Return the (x, y) coordinate for the center point of the cell that contains the specified text.  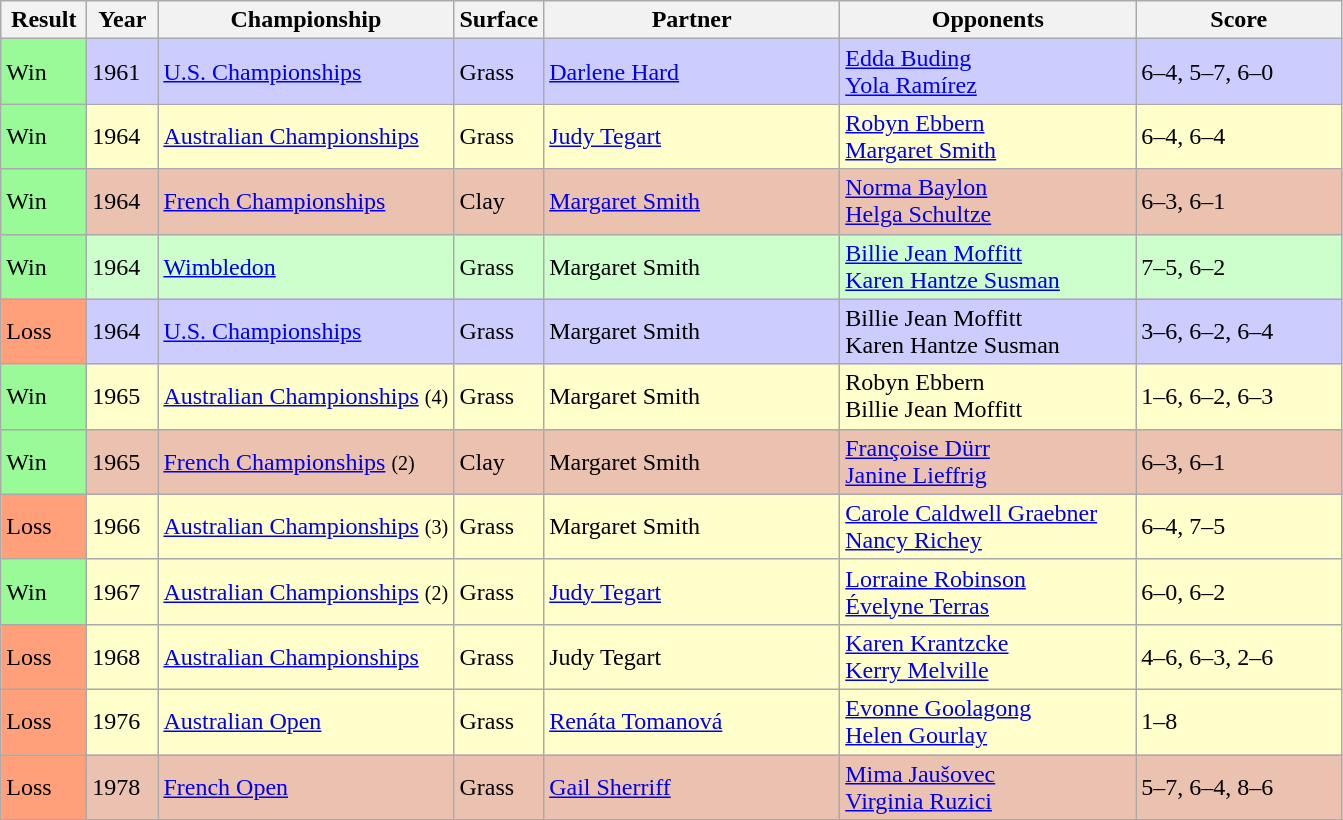
Surface (499, 20)
Championship (306, 20)
1978 (122, 786)
Australian Championships (3) (306, 526)
French Championships (306, 202)
Score (1239, 20)
1966 (122, 526)
Robyn Ebbern Margaret Smith (988, 136)
1–8 (1239, 722)
Opponents (988, 20)
Year (122, 20)
Partner (692, 20)
Australian Championships (2) (306, 592)
Robyn Ebbern Billie Jean Moffitt (988, 396)
3–6, 6–2, 6–4 (1239, 332)
7–5, 6–2 (1239, 266)
5–7, 6–4, 8–6 (1239, 786)
Australian Championships (4) (306, 396)
Australian Open (306, 722)
Renáta Tomanová (692, 722)
French Open (306, 786)
Mima Jaušovec Virginia Ruzici (988, 786)
Edda Buding Yola Ramírez (988, 72)
Result (44, 20)
Karen Krantzcke Kerry Melville (988, 656)
1–6, 6–2, 6–3 (1239, 396)
1976 (122, 722)
French Championships (2) (306, 462)
1967 (122, 592)
6–4, 7–5 (1239, 526)
Gail Sherriff (692, 786)
6–0, 6–2 (1239, 592)
Norma Baylon Helga Schultze (988, 202)
6–4, 5–7, 6–0 (1239, 72)
Evonne Goolagong Helen Gourlay (988, 722)
Wimbledon (306, 266)
1961 (122, 72)
Darlene Hard (692, 72)
4–6, 6–3, 2–6 (1239, 656)
Françoise Dürr Janine Lieffrig (988, 462)
Lorraine Robinson Évelyne Terras (988, 592)
1968 (122, 656)
6–4, 6–4 (1239, 136)
Carole Caldwell Graebner Nancy Richey (988, 526)
